Determine the (X, Y) coordinate at the center of the cell enclosing the given text.  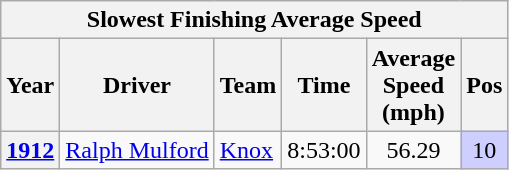
Team (248, 85)
AverageSpeed(mph) (414, 85)
Time (324, 85)
1912 (30, 150)
Year (30, 85)
Pos (484, 85)
56.29 (414, 150)
10 (484, 150)
Driver (137, 85)
Slowest Finishing Average Speed (254, 20)
Knox (248, 150)
Ralph Mulford (137, 150)
8:53:00 (324, 150)
